Return the [X, Y] coordinate for the center point of the cell that contains the specified text.  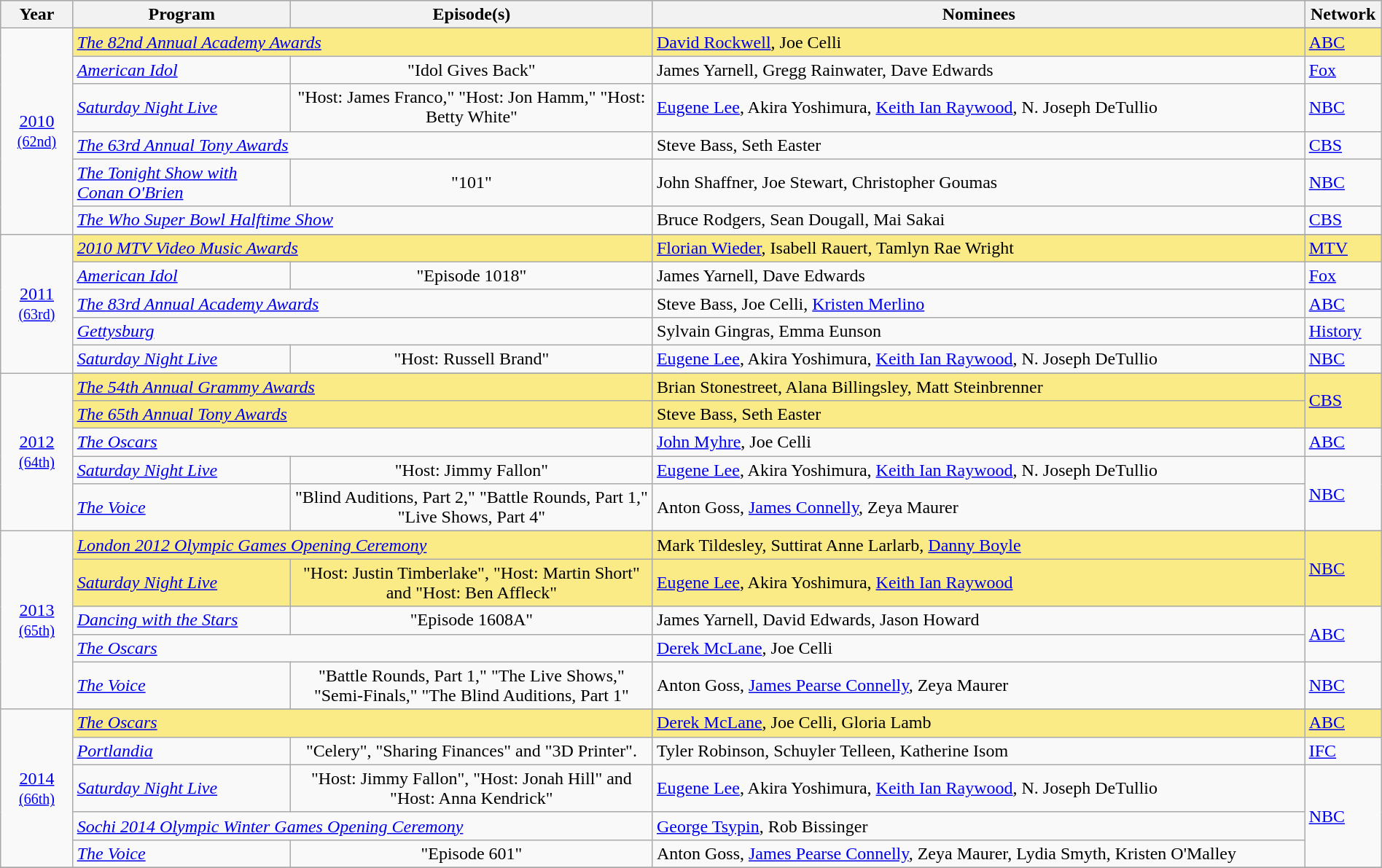
"Celery", "Sharing Finances" and "3D Printer". [471, 751]
Bruce Rodgers, Sean Dougall, Mai Sakai [978, 220]
"Battle Rounds, Part 1," "The Live Shows," "Semi-Finals," "The Blind Auditions, Part 1" [471, 685]
"Blind Auditions, Part 2," "Battle Rounds, Part 1," "Live Shows, Part 4" [471, 507]
"Host: Jimmy Fallon", "Host: Jonah Hill" and "Host: Anna Kendrick" [471, 789]
2012(64th) [36, 452]
George Tsypin, Rob Bissinger [978, 826]
Tyler Robinson, Schuyler Telleen, Katherine Isom [978, 751]
Derek McLane, Joe Celli, Gloria Lamb [978, 723]
The 54th Annual Grammy Awards [363, 387]
"101" [471, 182]
Mark Tildesley, Suttirat Anne Larlarb, Danny Boyle [978, 545]
"Host: Jimmy Fallon" [471, 470]
MTV [1343, 248]
The 82nd Annual Academy Awards [363, 42]
Anton Goss, James Pearse Connelly, Zeya Maurer, Lydia Smyth, Kristen O'Malley [978, 853]
London 2012 Olympic Games Opening Ceremony [363, 545]
Program [181, 15]
"Host: Russell Brand" [471, 359]
Year [36, 15]
2011(63rd) [36, 303]
James Yarnell, David Edwards, Jason Howard [978, 620]
Eugene Lee, Akira Yoshimura, Keith Ian Raywood [978, 583]
Brian Stonestreet, Alana Billingsley, Matt Steinbrenner [978, 387]
James Yarnell, Gregg Rainwater, Dave Edwards [978, 70]
Anton Goss, James Connelly, Zeya Maurer [978, 507]
"Episode 601" [471, 853]
History [1343, 331]
Nominees [978, 15]
Steve Bass, Joe Celli, Kristen Merlino [978, 303]
The 63rd Annual Tony Awards [363, 145]
The 65th Annual Tony Awards [363, 415]
"Episode 1608A" [471, 620]
Network [1343, 15]
"Idol Gives Back" [471, 70]
John Shaffner, Joe Stewart, Christopher Goumas [978, 182]
Florian Wieder, Isabell Rauert, Tamlyn Rae Wright [978, 248]
Gettysburg [363, 331]
The Tonight Show with Conan O'Brien [181, 182]
Portlandia [181, 751]
2010(62nd) [36, 131]
2013(65th) [36, 620]
John Myhre, Joe Celli [978, 442]
"Episode 1018" [471, 275]
David Rockwell, Joe Celli [978, 42]
Sylvain Gingras, Emma Eunson [978, 331]
"Host: Justin Timberlake", "Host: Martin Short" and "Host: Ben Affleck" [471, 583]
James Yarnell, Dave Edwards [978, 275]
Episode(s) [471, 15]
The 83rd Annual Academy Awards [363, 303]
"Host: James Franco," "Host: Jon Hamm," "Host: Betty White" [471, 108]
IFC [1343, 751]
2014(66th) [36, 789]
The Who Super Bowl Halftime Show [363, 220]
Anton Goss, James Pearse Connelly, Zeya Maurer [978, 685]
Derek McLane, Joe Celli [978, 648]
2010 MTV Video Music Awards [363, 248]
Sochi 2014 Olympic Winter Games Opening Ceremony [363, 826]
Dancing with the Stars [181, 620]
